Locate the cell with the specified text and output its [X, Y] center coordinate. 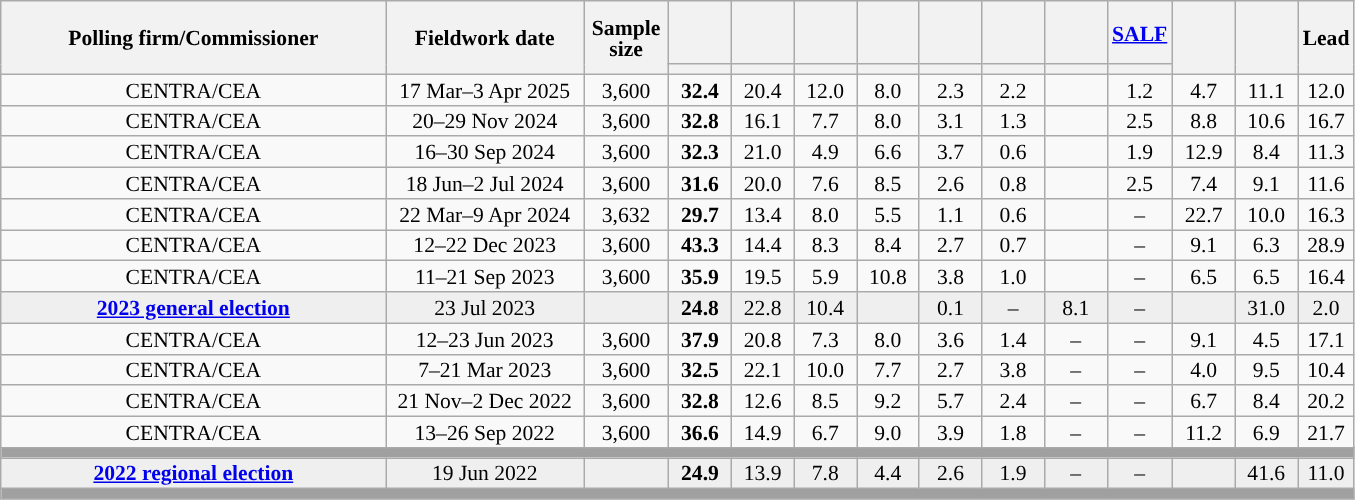
32.5 [700, 370]
16.7 [1326, 120]
16–30 Sep 2024 [485, 152]
0.7 [1014, 246]
9.2 [888, 402]
11.2 [1204, 432]
3,632 [626, 214]
10.6 [1266, 120]
3.6 [950, 338]
7.8 [826, 474]
17 Mar–3 Apr 2025 [485, 90]
14.4 [762, 246]
2022 regional election [194, 474]
23 Jul 2023 [485, 308]
7.4 [1204, 184]
8.8 [1204, 120]
5.5 [888, 214]
22 Mar–9 Apr 2024 [485, 214]
11.1 [1266, 90]
13.4 [762, 214]
12.6 [762, 402]
2.4 [1014, 402]
6.9 [1266, 432]
Polling firm/Commissioner [194, 38]
8.1 [1076, 308]
Sample size [626, 38]
4.9 [826, 152]
11.6 [1326, 184]
4.4 [888, 474]
22.1 [762, 370]
7.6 [826, 184]
37.9 [700, 338]
6.3 [1266, 246]
29.7 [700, 214]
20.4 [762, 90]
11.0 [1326, 474]
12–22 Dec 2023 [485, 246]
21.7 [1326, 432]
16.4 [1326, 276]
14.9 [762, 432]
12–23 Jun 2023 [485, 338]
22.8 [762, 308]
35.9 [700, 276]
7.3 [826, 338]
31.6 [700, 184]
17.1 [1326, 338]
11–21 Sep 2023 [485, 276]
2.3 [950, 90]
20.2 [1326, 402]
16.3 [1326, 214]
11.3 [1326, 152]
20.0 [762, 184]
9.5 [1266, 370]
3.1 [950, 120]
3.9 [950, 432]
2.2 [1014, 90]
8.3 [826, 246]
24.9 [700, 474]
1.1 [950, 214]
13.9 [762, 474]
32.3 [700, 152]
4.0 [1204, 370]
0.8 [1014, 184]
5.9 [826, 276]
10.8 [888, 276]
1.3 [1014, 120]
43.3 [700, 246]
Fieldwork date [485, 38]
6.6 [888, 152]
2.0 [1326, 308]
22.7 [1204, 214]
21 Nov–2 Dec 2022 [485, 402]
1.0 [1014, 276]
32.4 [700, 90]
31.0 [1266, 308]
0.1 [950, 308]
5.7 [950, 402]
19.5 [762, 276]
36.6 [700, 432]
4.7 [1204, 90]
7–21 Mar 2023 [485, 370]
21.0 [762, 152]
1.8 [1014, 432]
13–26 Sep 2022 [485, 432]
16.1 [762, 120]
3.7 [950, 152]
28.9 [1326, 246]
4.5 [1266, 338]
20–29 Nov 2024 [485, 120]
24.8 [700, 308]
SALF [1140, 32]
18 Jun–2 Jul 2024 [485, 184]
1.4 [1014, 338]
12.9 [1204, 152]
20.8 [762, 338]
2023 general election [194, 308]
Lead [1326, 38]
9.0 [888, 432]
41.6 [1266, 474]
19 Jun 2022 [485, 474]
1.2 [1140, 90]
